From the cell containing the given text, extract its center point as [x, y] coordinate. 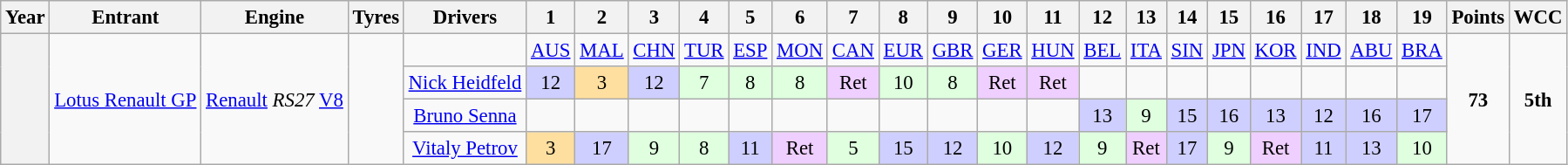
Year [25, 17]
IND [1323, 51]
ABU [1372, 51]
Engine [275, 17]
Lotus Renault GP [126, 100]
BRA [1422, 51]
AUS [551, 51]
18 [1372, 17]
Points [1478, 17]
Entrant [126, 17]
KOR [1276, 51]
BEL [1103, 51]
5th [1537, 100]
HUN [1053, 51]
CAN [852, 51]
CHN [654, 51]
GBR [952, 51]
MON [800, 51]
MAL [601, 51]
GER [1002, 51]
2 [601, 17]
ESP [750, 51]
Drivers [465, 17]
4 [704, 17]
SIN [1187, 51]
73 [1478, 100]
ITA [1147, 51]
TUR [704, 51]
Nick Heidfeld [465, 83]
Vitaly Petrov [465, 148]
Tyres [376, 17]
19 [1422, 17]
14 [1187, 17]
JPN [1229, 51]
WCC [1537, 17]
EUR [903, 51]
Renault RS27 V8 [275, 100]
Bruno Senna [465, 116]
6 [800, 17]
1 [551, 17]
